Search for the cell housing the specified text and yield its (X, Y) center coordinate. 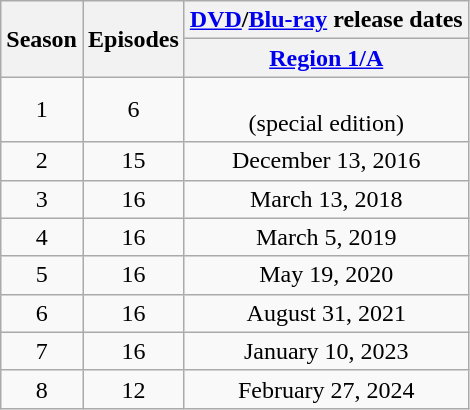
4 (42, 237)
12 (133, 389)
DVD/Blu-ray release dates (326, 20)
August 31, 2021 (326, 313)
(special edition) (326, 110)
Episodes (133, 39)
2 (42, 161)
3 (42, 199)
15 (133, 161)
May 19, 2020 (326, 275)
January 10, 2023 (326, 351)
5 (42, 275)
February 27, 2024 (326, 389)
March 5, 2019 (326, 237)
Season (42, 39)
March 13, 2018 (326, 199)
December 13, 2016 (326, 161)
8 (42, 389)
7 (42, 351)
Region 1/A (326, 58)
1 (42, 110)
